Pinpoint the cell where the given text exists, returning its (X, Y) midpoint coordinate. 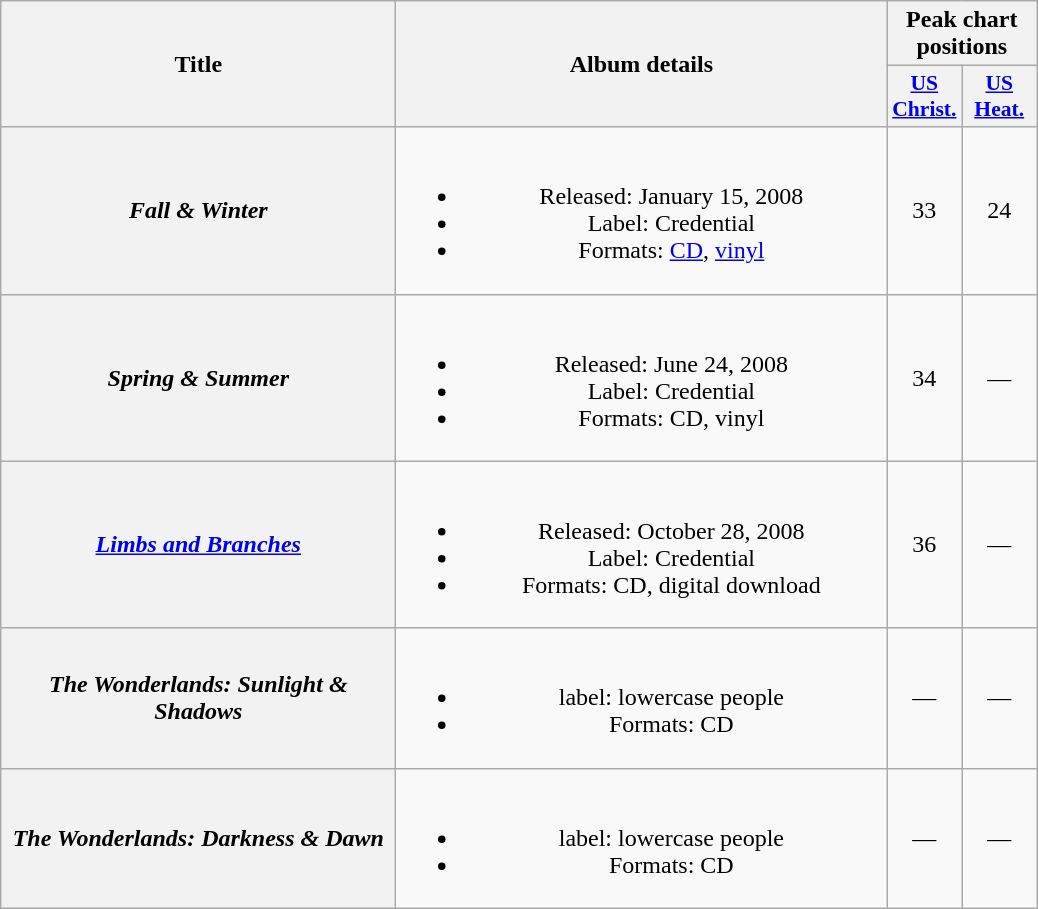
Released: October 28, 2008Label: CredentialFormats: CD, digital download (642, 544)
33 (924, 210)
Released: June 24, 2008Label: CredentialFormats: CD, vinyl (642, 378)
Released: January 15, 2008Label: CredentialFormats: CD, vinyl (642, 210)
USChrist. (924, 96)
The Wonderlands: Darkness & Dawn (198, 838)
Spring & Summer (198, 378)
USHeat. (1000, 96)
24 (1000, 210)
Album details (642, 64)
Fall & Winter (198, 210)
Title (198, 64)
Limbs and Branches (198, 544)
The Wonderlands: Sunlight & Shadows (198, 698)
34 (924, 378)
Peak chart positions (962, 34)
36 (924, 544)
